Pinpoint the cell where the given text exists, returning its [X, Y] midpoint coordinate. 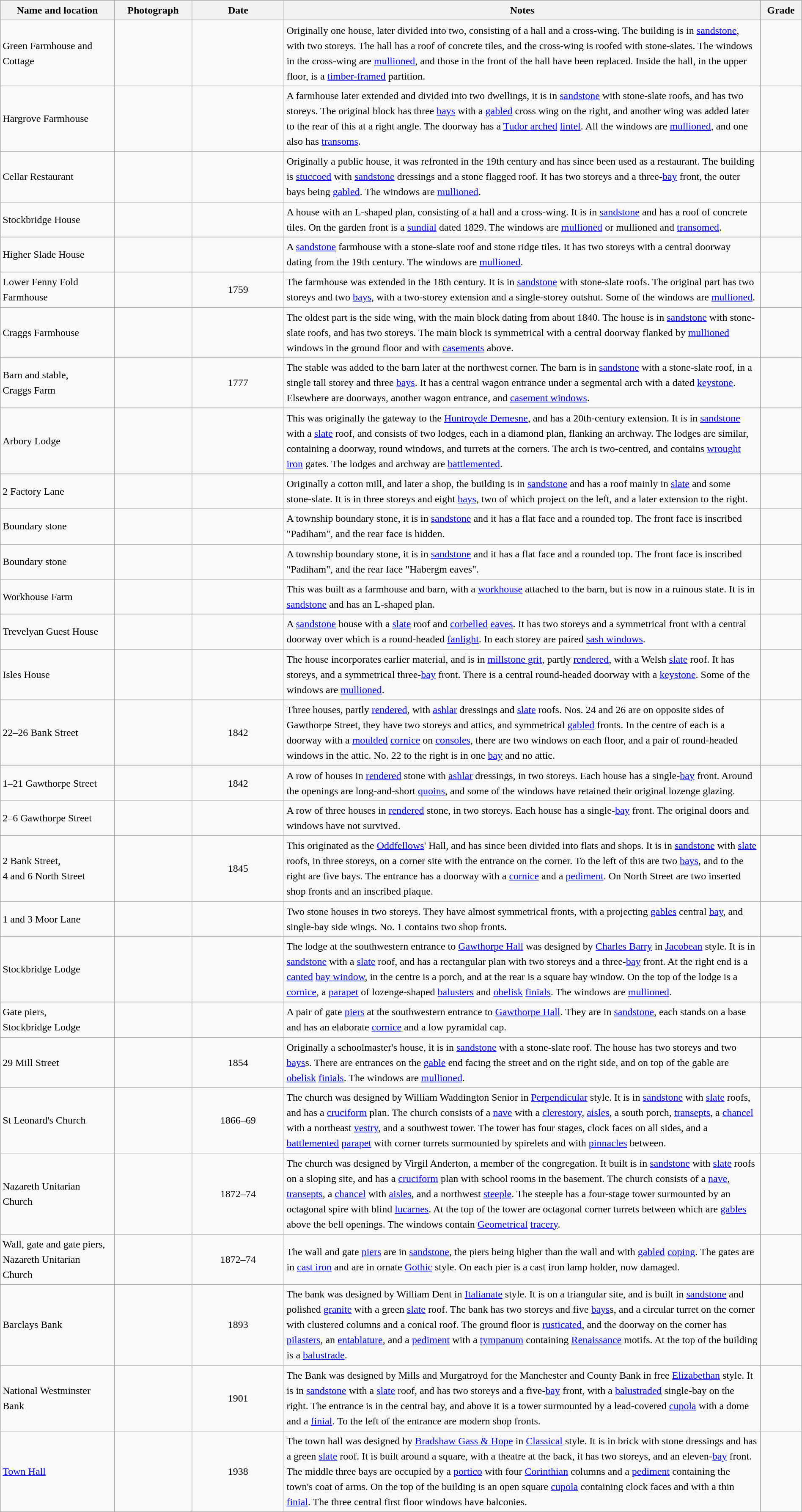
1854 [238, 1062]
Workhouse Farm [58, 597]
Higher Slade House [58, 255]
Photograph [153, 10]
Date [238, 10]
2–6 Gawthorpe Street [58, 818]
Wall, gate and gate piers,Nazareth Unitarian Church [58, 1259]
1–21 Gawthorpe Street [58, 783]
Trevelyan Guest House [58, 632]
St Leonard's Church [58, 1121]
Cellar Restaurant [58, 177]
1759 [238, 289]
A row of three houses in rendered stone, in two storeys. Each house has a single-bay front. The original doors and windows have not survived. [522, 818]
Lower Fenny Fold Farmhouse [58, 289]
Isles House [58, 675]
Green Farmhouse and Cottage [58, 53]
Stockbridge House [58, 219]
Arbory Lodge [58, 441]
1 and 3 Moor Lane [58, 919]
1845 [238, 868]
Craggs Farmhouse [58, 333]
1777 [238, 383]
Stockbridge Lodge [58, 969]
Notes [522, 10]
Town Hall [58, 1472]
Barn and stable,Craggs Farm [58, 383]
1893 [238, 1325]
1938 [238, 1472]
Nazareth Unitarian Church [58, 1193]
Grade [781, 10]
Gate piers,Stockbridge Lodge [58, 1020]
Name and location [58, 10]
Barclays Bank [58, 1325]
Hargrove Farmhouse [58, 118]
1866–69 [238, 1121]
National Westminster Bank [58, 1398]
1901 [238, 1398]
2 Bank Street,4 and 6 North Street [58, 868]
29 Mill Street [58, 1062]
22–26 Bank Street [58, 733]
2 Factory Lane [58, 491]
